Scan for the cell matching the given text and deliver its (x, y) coordinate at center. 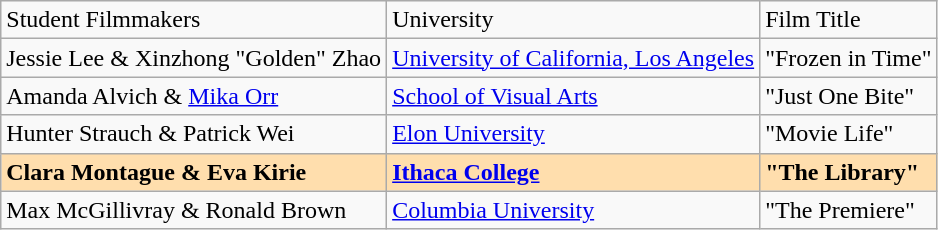
"The Library" (848, 172)
"Movie Life" (848, 134)
"The Premiere" (848, 210)
School of Visual Arts (574, 96)
Jessie Lee & Xinzhong "Golden" Zhao (194, 58)
"Just One Bite" (848, 96)
Columbia University (574, 210)
University of California, Los Angeles (574, 58)
Hunter Strauch & Patrick Wei (194, 134)
Film Title (848, 20)
Ithaca College (574, 172)
Max McGillivray & Ronald Brown (194, 210)
Student Filmmakers (194, 20)
"Frozen in Time" (848, 58)
Amanda Alvich & Mika Orr (194, 96)
University (574, 20)
Clara Montague & Eva Kirie (194, 172)
Elon University (574, 134)
